Identify which cell holds the provided text, then report its (X, Y) central coordinate. 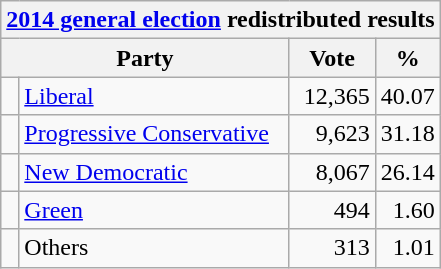
2014 general election redistributed results (220, 20)
12,365 (332, 96)
9,623 (332, 134)
313 (332, 248)
8,067 (332, 172)
% (408, 58)
31.18 (408, 134)
Progressive Conservative (154, 134)
494 (332, 210)
26.14 (408, 172)
Vote (332, 58)
1.01 (408, 248)
40.07 (408, 96)
Others (154, 248)
1.60 (408, 210)
Green (154, 210)
Liberal (154, 96)
Party (145, 58)
New Democratic (154, 172)
